Find where the given text appears and provide that cell's center as (X, Y) coordinate. 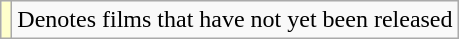
Denotes films that have not yet been released (235, 20)
